Return the [x, y] coordinate for the center point of the cell that contains the specified text.  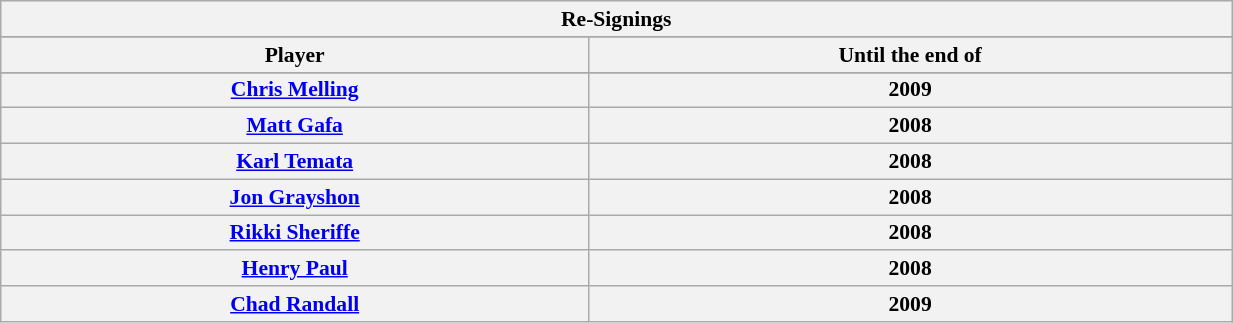
Chris Melling [295, 90]
Matt Gafa [295, 126]
Re-Signings [616, 19]
Rikki Sheriffe [295, 233]
Jon Grayshon [295, 197]
Player [295, 55]
Chad Randall [295, 304]
Until the end of [910, 55]
Henry Paul [295, 269]
Karl Temata [295, 162]
